Determine the [x, y] coordinate at the center of the cell enclosing the given text.  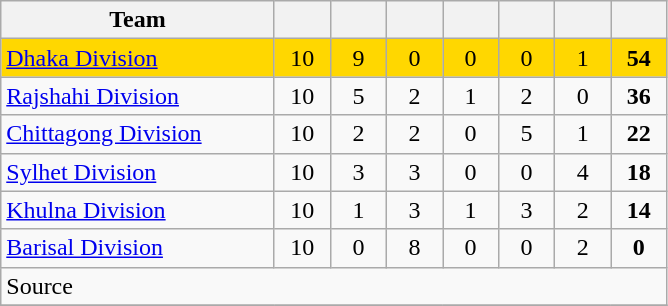
Khulna Division [138, 210]
Rajshahi Division [138, 96]
9 [358, 58]
4 [583, 172]
22 [639, 134]
Chittagong Division [138, 134]
Dhaka Division [138, 58]
Team [138, 20]
36 [639, 96]
14 [639, 210]
18 [639, 172]
54 [639, 58]
Source [334, 286]
Sylhet Division [138, 172]
Barisal Division [138, 248]
8 [414, 248]
